Extract the [X, Y] coordinate from the center of the cell holding the provided text.  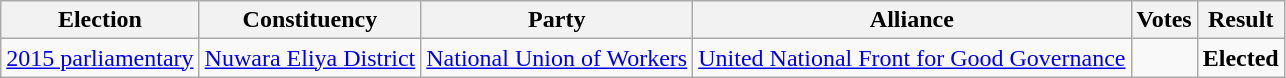
United National Front for Good Governance [912, 58]
Result [1240, 20]
Constituency [310, 20]
Votes [1164, 20]
Election [100, 20]
Party [557, 20]
Nuwara Eliya District [310, 58]
National Union of Workers [557, 58]
2015 parliamentary [100, 58]
Elected [1240, 58]
Alliance [912, 20]
